Search for the cell housing the specified text and yield its (X, Y) center coordinate. 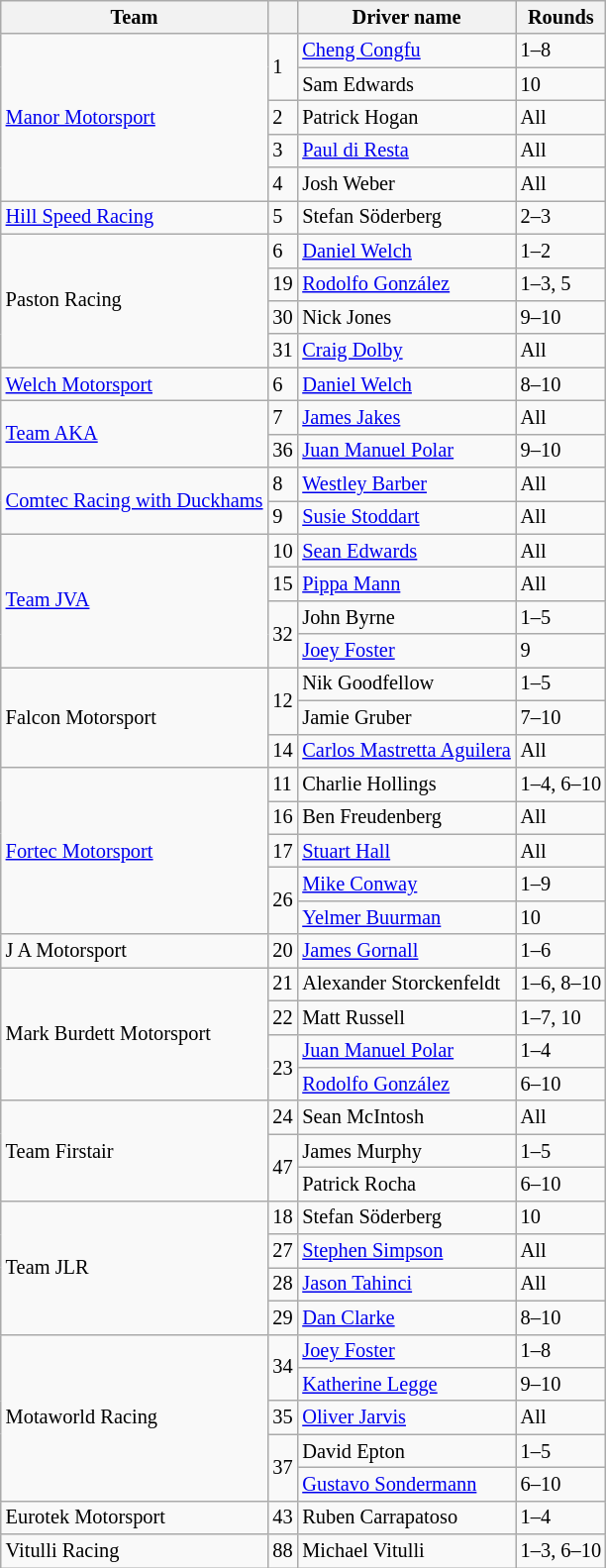
88 (282, 1551)
Jason Tahinci (406, 1284)
Mark Burdett Motorsport (135, 1034)
Dan Clarke (406, 1317)
Jamie Gruber (406, 717)
Team JLR (135, 1268)
18 (282, 1217)
Paul di Resta (406, 151)
1–2 (560, 251)
Falcon Motorsport (135, 717)
James Murphy (406, 1151)
15 (282, 583)
20 (282, 951)
Team AKA (135, 434)
Mike Conway (406, 884)
Ben Freudenberg (406, 817)
Paston Racing (135, 301)
James Gornall (406, 951)
Eurotek Motorsport (135, 1517)
1–4, 6–10 (560, 784)
1–3, 5 (560, 284)
Welch Motorsport (135, 384)
Fortec Motorsport (135, 850)
1–3, 6–10 (560, 1551)
Sean McIntosh (406, 1117)
3 (282, 151)
Josh Weber (406, 184)
11 (282, 784)
1–9 (560, 884)
Westley Barber (406, 484)
27 (282, 1251)
Carlos Mastretta Aguilera (406, 751)
4 (282, 184)
John Byrne (406, 617)
2 (282, 117)
Sam Edwards (406, 84)
David Epton (406, 1451)
Team (135, 17)
Gustavo Sondermann (406, 1484)
Charlie Hollings (406, 784)
Stephen Simpson (406, 1251)
Team JVA (135, 600)
47 (282, 1167)
Vitulli Racing (135, 1551)
29 (282, 1317)
8 (282, 484)
32 (282, 634)
Susie Stoddart (406, 517)
7 (282, 417)
23 (282, 1068)
2–3 (560, 217)
1 (282, 67)
37 (282, 1468)
Patrick Hogan (406, 117)
Patrick Rocha (406, 1184)
21 (282, 984)
Team Firstair (135, 1151)
Hill Speed Racing (135, 217)
Motaworld Racing (135, 1417)
J A Motorsport (135, 951)
19 (282, 284)
Stuart Hall (406, 851)
22 (282, 1017)
Sean Edwards (406, 551)
1–6, 8–10 (560, 984)
36 (282, 451)
Katherine Legge (406, 1384)
34 (282, 1367)
17 (282, 851)
Rounds (560, 17)
Comtec Racing with Duckhams (135, 501)
35 (282, 1417)
Craig Dolby (406, 351)
7–10 (560, 717)
Nik Goodfellow (406, 683)
James Jakes (406, 417)
5 (282, 217)
16 (282, 817)
Matt Russell (406, 1017)
Oliver Jarvis (406, 1417)
Cheng Congfu (406, 51)
Michael Vitulli (406, 1551)
Yelmer Buurman (406, 917)
Ruben Carrapatoso (406, 1517)
43 (282, 1517)
24 (282, 1117)
14 (282, 751)
31 (282, 351)
30 (282, 317)
Driver name (406, 17)
12 (282, 699)
28 (282, 1284)
26 (282, 899)
Nick Jones (406, 317)
Manor Motorsport (135, 117)
1–7, 10 (560, 1017)
Alexander Storckenfeldt (406, 984)
Pippa Mann (406, 583)
1–6 (560, 951)
